Provide the (X, Y) coordinate of the cell's center where the given text is located.  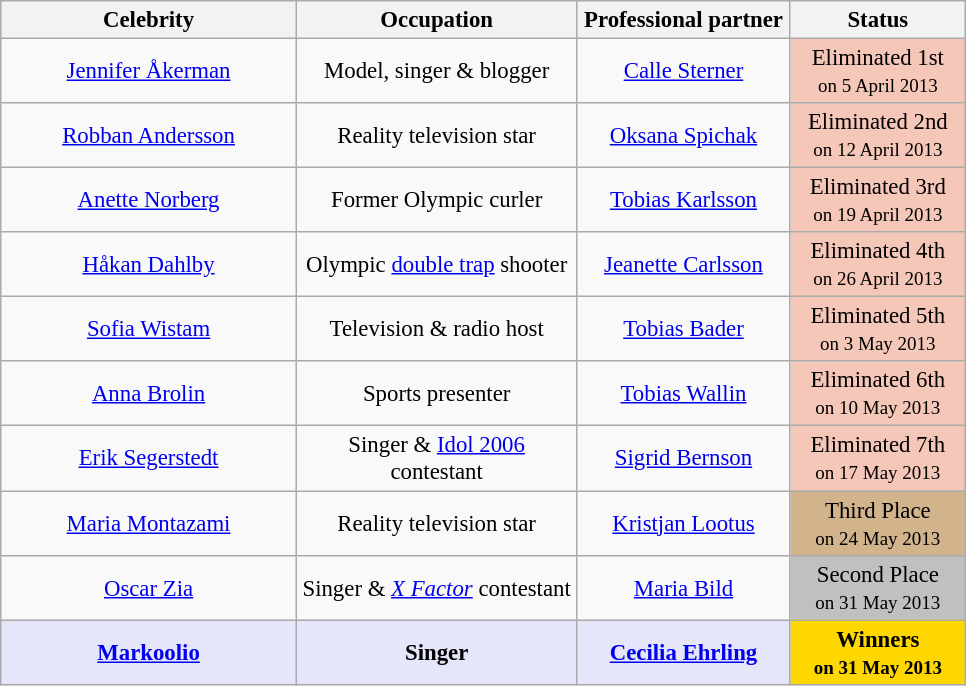
Eliminated 2ndon 12 April 2013 (878, 136)
Eliminated 7thon 17 May 2013 (878, 458)
Third Placeon 24 May 2013 (878, 524)
Markoolio (149, 652)
Oksana Spichak (684, 136)
Sofia Wistam (149, 330)
Sports presenter (436, 394)
Singer & X Factor contestant (436, 588)
Model, singer & blogger (436, 72)
Eliminated 3rdon 19 April 2013 (878, 200)
Sigrid Bernson (684, 458)
Robban Andersson (149, 136)
Singer (436, 652)
Second Placeon 31 May 2013 (878, 588)
Anna Brolin (149, 394)
Television & radio host (436, 330)
Oscar Zia (149, 588)
Occupation (436, 20)
Olympic double trap shooter (436, 264)
Calle Sterner (684, 72)
Tobias Bader (684, 330)
Maria Montazami (149, 524)
Eliminated 5thon 3 May 2013 (878, 330)
Eliminated 4thon 26 April 2013 (878, 264)
Singer & Idol 2006 contestant (436, 458)
Eliminated 6thon 10 May 2013 (878, 394)
Erik Segerstedt (149, 458)
Jeanette Carlsson (684, 264)
Kristjan Lootus (684, 524)
Maria Bild (684, 588)
Winnerson 31 May 2013 (878, 652)
Jennifer Åkerman (149, 72)
Tobias Karlsson (684, 200)
Anette Norberg (149, 200)
Cecilia Ehrling (684, 652)
Eliminated 1ston 5 April 2013 (878, 72)
Celebrity (149, 20)
Former Olympic curler (436, 200)
Håkan Dahlby (149, 264)
Tobias Wallin (684, 394)
Professional partner (684, 20)
Status (878, 20)
